Return [X, Y] of the center of cell containing provided text 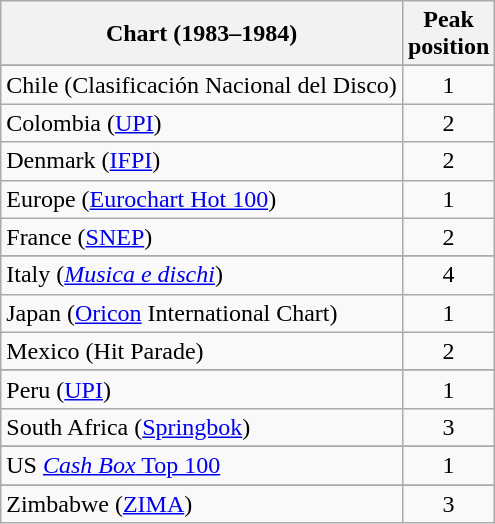
Europe (Eurochart Hot 100) [202, 199]
Chart (1983–1984) [202, 34]
Mexico (Hit Parade) [202, 351]
Japan (Oricon International Chart) [202, 313]
4 [448, 275]
Zimbabwe (ZIMA) [202, 503]
US Cash Box Top 100 [202, 465]
Italy (Musica e dischi) [202, 275]
Peru (UPI) [202, 389]
Denmark (IFPI) [202, 161]
France (SNEP) [202, 237]
Chile (Clasificación Nacional del Disco) [202, 85]
Peakposition [448, 34]
South Africa (Springbok) [202, 427]
Colombia (UPI) [202, 123]
